Determine the (X, Y) coordinate at the center of the cell enclosing the given text.  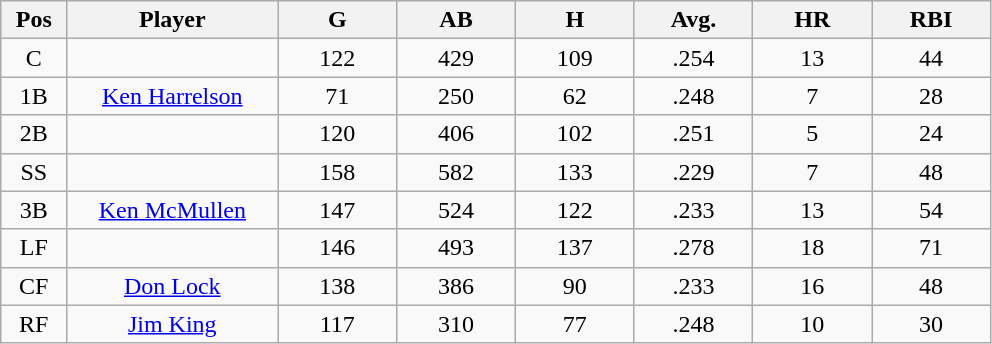
146 (338, 248)
H (574, 20)
Ken Harrelson (172, 96)
77 (574, 324)
SS (34, 172)
310 (456, 324)
.229 (694, 172)
28 (932, 96)
109 (574, 58)
133 (574, 172)
.254 (694, 58)
3B (34, 210)
24 (932, 134)
44 (932, 58)
AB (456, 20)
524 (456, 210)
10 (812, 324)
406 (456, 134)
429 (456, 58)
30 (932, 324)
C (34, 58)
493 (456, 248)
102 (574, 134)
62 (574, 96)
Ken McMullen (172, 210)
Pos (34, 20)
HR (812, 20)
137 (574, 248)
1B (34, 96)
120 (338, 134)
16 (812, 286)
138 (338, 286)
5 (812, 134)
250 (456, 96)
RF (34, 324)
Avg. (694, 20)
.278 (694, 248)
LF (34, 248)
117 (338, 324)
90 (574, 286)
18 (812, 248)
147 (338, 210)
386 (456, 286)
Don Lock (172, 286)
Jim King (172, 324)
582 (456, 172)
54 (932, 210)
Player (172, 20)
RBI (932, 20)
2B (34, 134)
158 (338, 172)
.251 (694, 134)
CF (34, 286)
G (338, 20)
